Capture the cell that displays the provided text and extract its (x, y) central coordinate. 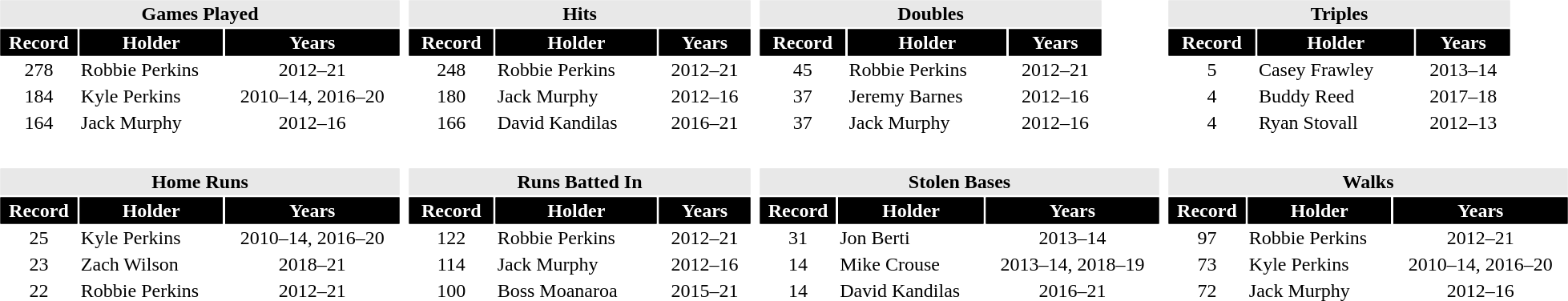
Games Played (200, 13)
Stolen Bases (959, 181)
Walks (1368, 181)
164 (38, 122)
14 (798, 265)
114 (451, 265)
Triples (1339, 13)
5 (1211, 70)
Jon Berti (912, 238)
Jeremy Barnes (928, 97)
Zach Wilson (151, 265)
45 (803, 70)
2016–21 (704, 122)
122 (451, 238)
2017–18 (1463, 97)
Ryan Stovall (1336, 122)
Casey Frawley (1336, 70)
2013–14, 2018–19 (1072, 265)
Hits (579, 13)
166 (451, 122)
184 (38, 97)
Runs Batted In (579, 181)
Mike Crouse (912, 265)
David Kandilas (576, 122)
2012–13 (1463, 122)
180 (451, 97)
2018–21 (312, 265)
73 (1207, 265)
248 (451, 70)
23 (38, 265)
97 (1207, 238)
278 (38, 70)
31 (798, 238)
Doubles (930, 13)
Buddy Reed (1336, 97)
25 (38, 238)
Home Runs (200, 181)
